Return (x, y) of the center of cell containing provided text 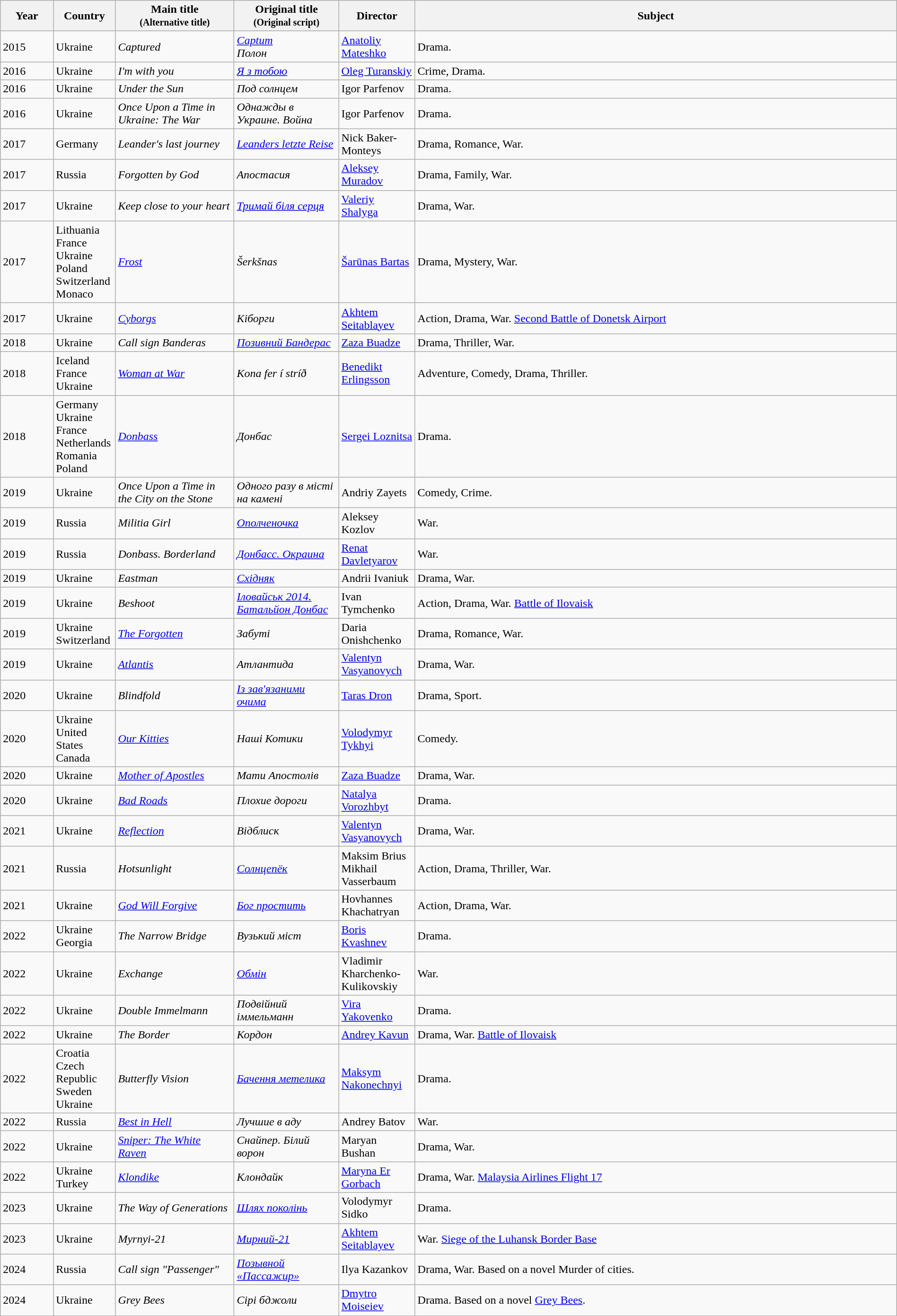
Шлях поколінь (287, 1208)
Šerkšnas (287, 262)
Call sign Banderas (175, 342)
The Narrow Bridge (175, 936)
Our Kitties (175, 739)
Maryna Er Gorbach (377, 1177)
Кiборги (287, 318)
Вузький міст (287, 936)
Бачення метелика (287, 1079)
Сірі бджоли (287, 1300)
Атлантида (287, 664)
Vladimir Kharchenko-Kulikovskiy (377, 974)
Drama. Based on a novel Grey Bees. (656, 1300)
Sniper: The White Raven (175, 1147)
Cyborgs (175, 318)
UkraineTurkey (84, 1177)
Подвійний іммельманн (287, 1010)
God Will Forgive (175, 905)
Forgotten by God (175, 175)
Позывной «Пассажир» (287, 1270)
Action, Drama, War. Second Battle of Donetsk Airport (656, 318)
Mother of Apostles (175, 776)
Andrey Kavun (377, 1035)
Frost (175, 262)
Бог простить (287, 905)
Vira Yakovenko (377, 1010)
LithuaniaFranceUkrainePolandSwitzerlandMonaco (84, 262)
Drama, War. Malaysia Airlines Flight 17 (656, 1177)
Обмін (287, 974)
Crime, Drama. (656, 71)
Andrey Batov (377, 1122)
Grey Bees (175, 1300)
Under the Sun (175, 89)
Maksym Nakonechnyi (377, 1079)
Subject (656, 16)
Militia Girl (175, 523)
Drama, Family, War. (656, 175)
Мирний-21 (287, 1238)
Eastman (175, 579)
Я з тобою (287, 71)
Bad Roads (175, 800)
Year (27, 16)
Donbass (175, 436)
Exchange (175, 974)
2015 (27, 46)
Main title(Alternative title) (175, 16)
Taras Dron (377, 695)
Drama, War. Battle of Ilovaisk (656, 1035)
Oleg Turanskiy (377, 71)
Мати Апостолів (287, 776)
UkraineSwitzerland (84, 634)
Drama, Thriller, War. (656, 342)
Butterfly Vision (175, 1079)
Comedy, Crime. (656, 493)
Original title(Original script) (287, 16)
Апостасия (287, 175)
Double Immelmann (175, 1010)
Keep close to your heart (175, 205)
Director (377, 16)
Hovhannes Khachatryan (377, 905)
Once Upon a Time in the City on the Stone (175, 493)
Aleksey Muradov (377, 175)
Із зав'язаними очима (287, 695)
Позивний Бандерас (287, 342)
Atlantis (175, 664)
Myrnyi-21 (175, 1238)
Донбас (287, 436)
Andriy Zayets (377, 493)
Клондайк (287, 1177)
Одного разу в місті на камені (287, 493)
UkraineUnited StatesCanada (84, 739)
IcelandFranceUkraine (84, 373)
Відблиск (287, 831)
Ilya Kazankov (377, 1270)
The Way of Generations (175, 1208)
Action, Drama, Thriller, War. (656, 868)
Valeriy Shalyga (377, 205)
Ivan Tymchenko (377, 603)
Natalya Vorozhbyt (377, 800)
Action, Drama, War. (656, 905)
Kona fer í stríð (287, 373)
Volodymyr Tykhyi (377, 739)
Once Upon a Time in Ukraine: The War (175, 114)
Східняк (287, 579)
Reflection (175, 831)
CaptumПолон (287, 46)
The Forgotten (175, 634)
Renat Davletyarov (377, 554)
Drama, Mystery, War. (656, 262)
Šarūnas Bartas (377, 262)
Comedy. (656, 739)
Daria Onishchenko (377, 634)
Наші Котики (287, 739)
Best in Hell (175, 1122)
Снайпер. Білий ворон (287, 1147)
Забуті (287, 634)
Germany (84, 144)
Leander's last journey (175, 144)
Adventure, Comedy, Drama, Thriller. (656, 373)
Лучшие в аду (287, 1122)
Blindfold (175, 695)
Іловайськ 2014. Батальйон Донбас (287, 603)
Woman at War (175, 373)
Maksim BriusMikhail Vasserbaum (377, 868)
Call sign "Passenger" (175, 1270)
Action, Drama, War. Battle of Ilovaisk (656, 603)
Andrii Ivaniuk (377, 579)
Beshoot (175, 603)
Тримай біля серця (287, 205)
Boris Kvashnev (377, 936)
GermanyUkraineFranceNetherlandsRomaniaPoland (84, 436)
Klondike (175, 1177)
Кордон (287, 1035)
Под солнцем (287, 89)
War. Siege of the Luhansk Border Base (656, 1238)
Солнцепёк (287, 868)
Drama, Sport. (656, 695)
UkraineGeorgia (84, 936)
The Border (175, 1035)
Hotsunlight (175, 868)
Country (84, 16)
Captured (175, 46)
CroatiaCzech RepublicSwedenUkraine (84, 1079)
Volodymyr Sidko (377, 1208)
Однажды в Украине. Война (287, 114)
Leanders letzte Reise (287, 144)
Aleksey Kozlov (377, 523)
Benedikt Erlingsson (377, 373)
Drama, War. Based on a novel Murder of cities. (656, 1270)
Donbass. Borderland (175, 554)
Maryan Bushan (377, 1147)
I'm with you (175, 71)
Ополченочка (287, 523)
Nick Baker-Monteys (377, 144)
Донбасс. Окраина (287, 554)
Sergei Loznitsa (377, 436)
Dmytro Moiseiev (377, 1300)
Anatoliy Mateshko (377, 46)
Плохие дороги (287, 800)
